Locate the cell with the specified text and output its [X, Y] center coordinate. 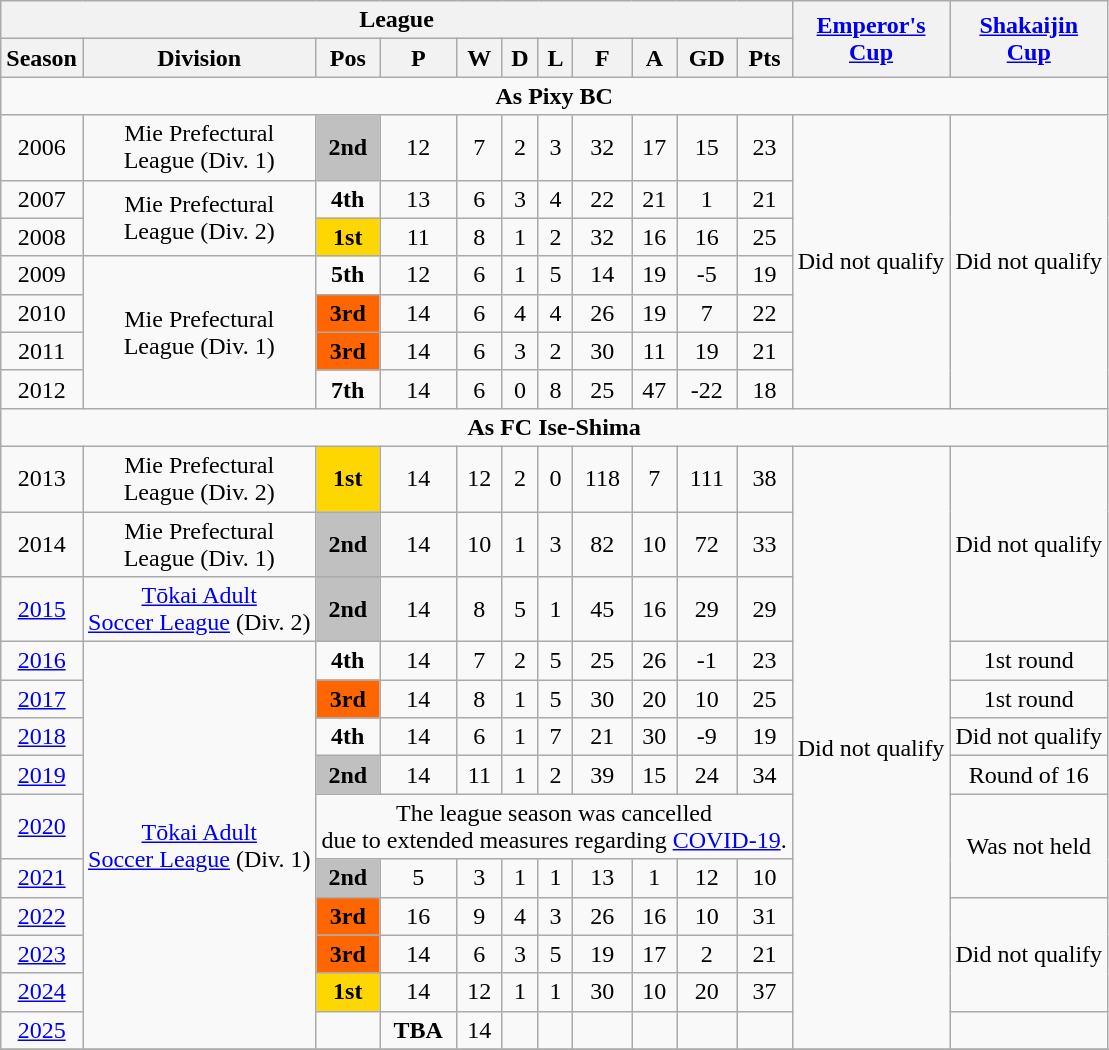
W [480, 58]
2011 [42, 351]
2024 [42, 992]
GD [707, 58]
Pos [348, 58]
2021 [42, 878]
2009 [42, 275]
2023 [42, 954]
-1 [707, 661]
47 [654, 389]
38 [764, 478]
31 [764, 916]
2008 [42, 237]
League [396, 20]
33 [764, 544]
2015 [42, 610]
Was not held [1029, 846]
24 [707, 775]
As Pixy BC [554, 96]
2013 [42, 478]
2006 [42, 148]
As FC Ise-Shima [554, 427]
The league season was cancelled due to extended measures regarding COVID-19. [554, 826]
Tōkai AdultSoccer League (Div. 1) [198, 846]
-9 [707, 737]
Emperor'sCup [871, 39]
2016 [42, 661]
7th [348, 389]
37 [764, 992]
2025 [42, 1030]
2019 [42, 775]
2007 [42, 199]
Season [42, 58]
TBA [418, 1030]
2017 [42, 699]
Division [198, 58]
L [556, 58]
ShakaijinCup [1029, 39]
18 [764, 389]
2022 [42, 916]
72 [707, 544]
P [418, 58]
118 [602, 478]
2018 [42, 737]
82 [602, 544]
-5 [707, 275]
45 [602, 610]
F [602, 58]
2020 [42, 826]
Pts [764, 58]
D [520, 58]
5th [348, 275]
39 [602, 775]
Tōkai AdultSoccer League (Div. 2) [198, 610]
-22 [707, 389]
Round of 16 [1029, 775]
9 [480, 916]
2012 [42, 389]
34 [764, 775]
2014 [42, 544]
A [654, 58]
111 [707, 478]
2010 [42, 313]
